Return [X, Y] of the center of cell containing provided text 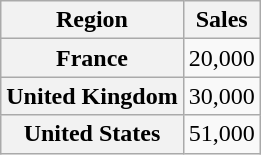
France [92, 58]
Region [92, 20]
30,000 [222, 96]
51,000 [222, 134]
United Kingdom [92, 96]
20,000 [222, 58]
Sales [222, 20]
United States [92, 134]
